Extract the [X, Y] coordinate from the center of the cell holding the provided text.  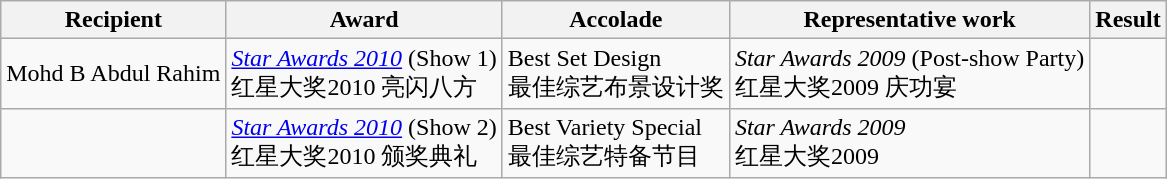
Accolade [616, 20]
Result [1128, 20]
Award [364, 20]
Star Awards 2009红星大奖2009 [909, 143]
Mohd B Abdul Rahim [114, 74]
Representative work [909, 20]
Star Awards 2009 (Post-show Party)红星大奖2009 庆功宴 [909, 74]
Best Set Design最佳综艺布景设计奖 [616, 74]
Star Awards 2010 (Show 2) 红星大奖2010 颁奖典礼 [364, 143]
Recipient [114, 20]
Best Variety Special最佳综艺特备节目 [616, 143]
Star Awards 2010 (Show 1) 红星大奖2010 亮闪八方 [364, 74]
